Locate the cell with the specified text and output its (x, y) center coordinate. 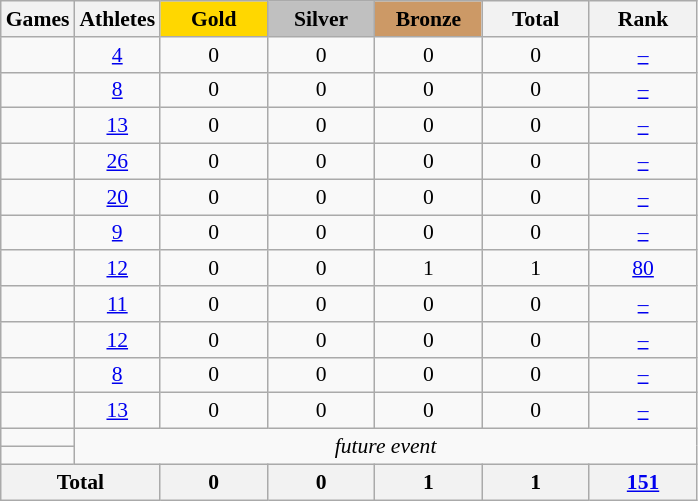
Rank (642, 19)
9 (117, 233)
Games (38, 19)
11 (117, 304)
Gold (214, 19)
26 (117, 162)
20 (117, 197)
Silver (320, 19)
4 (117, 55)
future event (385, 447)
Athletes (117, 19)
151 (642, 482)
80 (642, 269)
Bronze (428, 19)
